Detect which cell encompasses the target text, then output its [x, y] center coordinate. 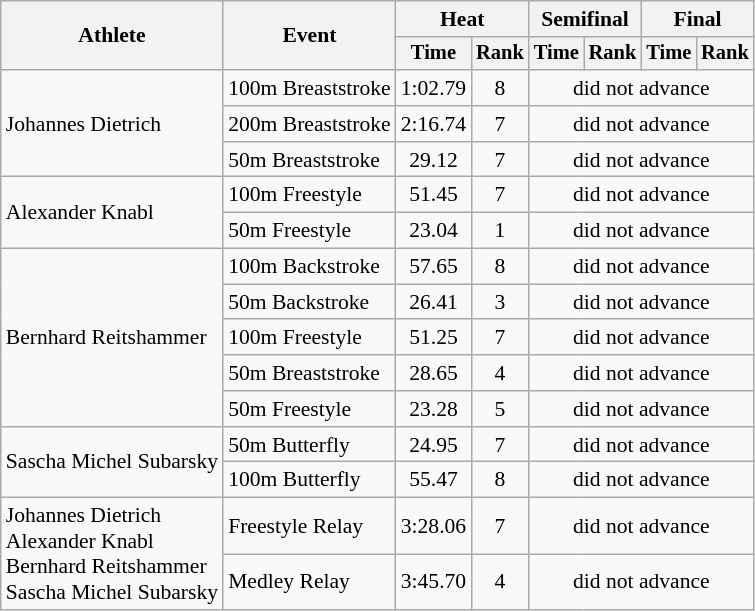
1 [500, 231]
100m Backstroke [310, 267]
Johannes DietrichAlexander KnablBernhard ReitshammerSascha Michel Subarsky [112, 554]
100m Butterfly [310, 480]
Heat [462, 19]
3 [500, 302]
51.45 [434, 195]
24.95 [434, 445]
Medley Relay [310, 582]
2:16.74 [434, 124]
Sascha Michel Subarsky [112, 462]
Event [310, 36]
5 [500, 409]
57.65 [434, 267]
3:28.06 [434, 526]
Bernhard Reitshammer [112, 338]
55.47 [434, 480]
28.65 [434, 373]
Semifinal [585, 19]
Athlete [112, 36]
1:02.79 [434, 88]
3:45.70 [434, 582]
200m Breaststroke [310, 124]
23.28 [434, 409]
50m Butterfly [310, 445]
29.12 [434, 160]
23.04 [434, 231]
51.25 [434, 338]
Freestyle Relay [310, 526]
100m Breaststroke [310, 88]
Alexander Knabl [112, 212]
50m Backstroke [310, 302]
26.41 [434, 302]
Final [697, 19]
Johannes Dietrich [112, 124]
